Return the (x, y) coordinate for the center point of the cell that contains the specified text.  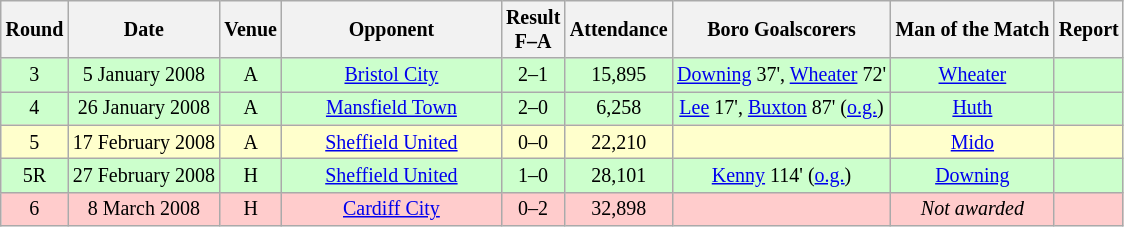
2–0 (533, 108)
5 (34, 142)
ResultF–A (533, 30)
26 January 2008 (144, 108)
Opponent (392, 30)
32,898 (618, 208)
Report (1088, 30)
Cardiff City (392, 208)
17 February 2008 (144, 142)
Venue (251, 30)
Kenny 114' (o.g.) (781, 176)
28,101 (618, 176)
2–1 (533, 76)
Downing (972, 176)
6 (34, 208)
Round (34, 30)
Bristol City (392, 76)
Mansfield Town (392, 108)
5 January 2008 (144, 76)
22,210 (618, 142)
Wheater (972, 76)
0–2 (533, 208)
5R (34, 176)
Downing 37', Wheater 72' (781, 76)
1–0 (533, 176)
Boro Goalscorers (781, 30)
4 (34, 108)
27 February 2008 (144, 176)
6,258 (618, 108)
Mido (972, 142)
Attendance (618, 30)
Man of the Match (972, 30)
15,895 (618, 76)
0–0 (533, 142)
Not awarded (972, 208)
Huth (972, 108)
Date (144, 30)
Lee 17', Buxton 87' (o.g.) (781, 108)
8 March 2008 (144, 208)
3 (34, 76)
